Scan for the cell matching the given text and deliver its [x, y] coordinate at center. 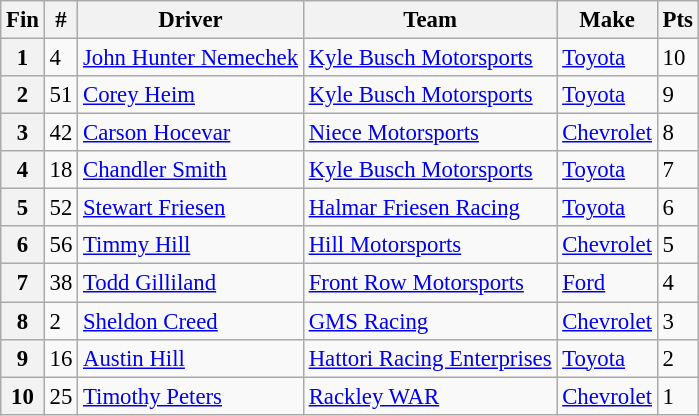
42 [60, 133]
Fin [23, 20]
Todd Gilliland [191, 283]
Stewart Friesen [191, 208]
18 [60, 170]
Timothy Peters [191, 396]
Chandler Smith [191, 170]
Niece Motorsports [430, 133]
Halmar Friesen Racing [430, 208]
Hill Motorsports [430, 245]
Carson Hocevar [191, 133]
Front Row Motorsports [430, 283]
Ford [607, 283]
Corey Heim [191, 95]
25 [60, 396]
16 [60, 358]
Make [607, 20]
# [60, 20]
Timmy Hill [191, 245]
John Hunter Nemechek [191, 58]
Austin Hill [191, 358]
51 [60, 95]
GMS Racing [430, 321]
38 [60, 283]
Team [430, 20]
Hattori Racing Enterprises [430, 358]
Driver [191, 20]
Pts [678, 20]
Sheldon Creed [191, 321]
Rackley WAR [430, 396]
52 [60, 208]
56 [60, 245]
